Output the (x, y) coordinate of the center of the cell containing the given text.  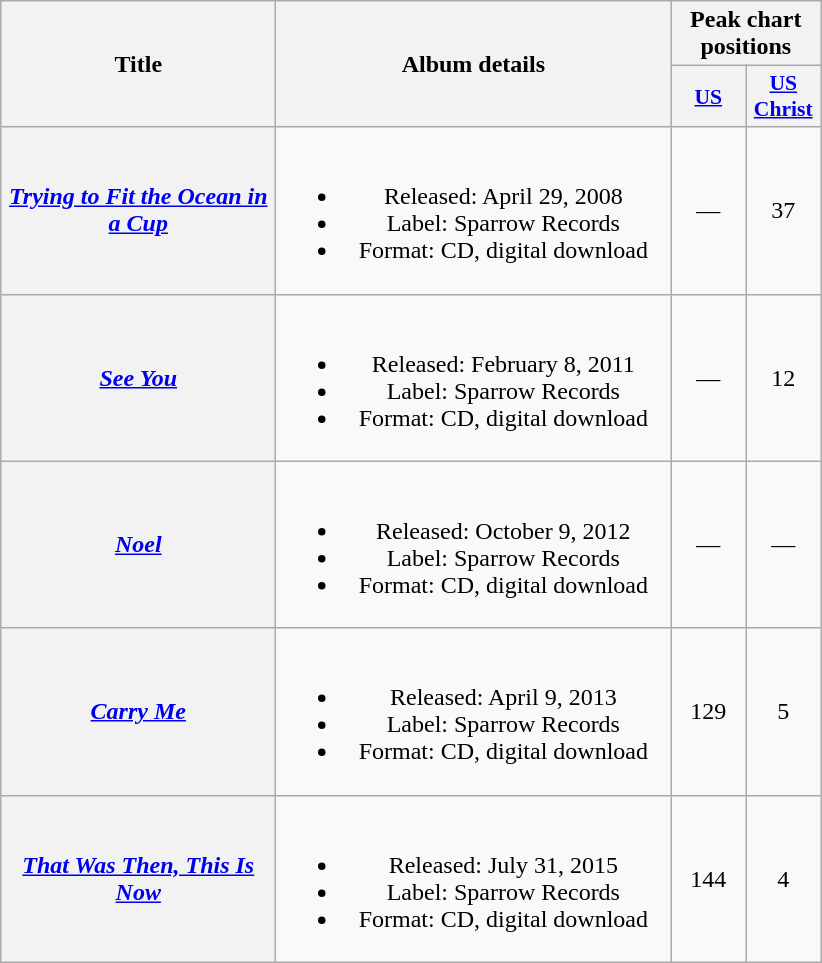
144 (708, 878)
Released: April 29, 2008Label: Sparrow RecordsFormat: CD, digital download (474, 210)
4 (784, 878)
US (708, 96)
Title (138, 64)
Peak chart positions (746, 34)
Carry Me (138, 712)
5 (784, 712)
Trying to Fit the Ocean in a Cup (138, 210)
Released: February 8, 2011Label: Sparrow RecordsFormat: CD, digital download (474, 378)
Noel (138, 544)
Album details (474, 64)
USChrist (784, 96)
Released: April 9, 2013Label: Sparrow RecordsFormat: CD, digital download (474, 712)
See You (138, 378)
12 (784, 378)
129 (708, 712)
Released: October 9, 2012Label: Sparrow RecordsFormat: CD, digital download (474, 544)
Released: July 31, 2015Label: Sparrow RecordsFormat: CD, digital download (474, 878)
37 (784, 210)
That Was Then, This Is Now (138, 878)
